Extract the [X, Y] coordinate from the center of the cell holding the provided text.  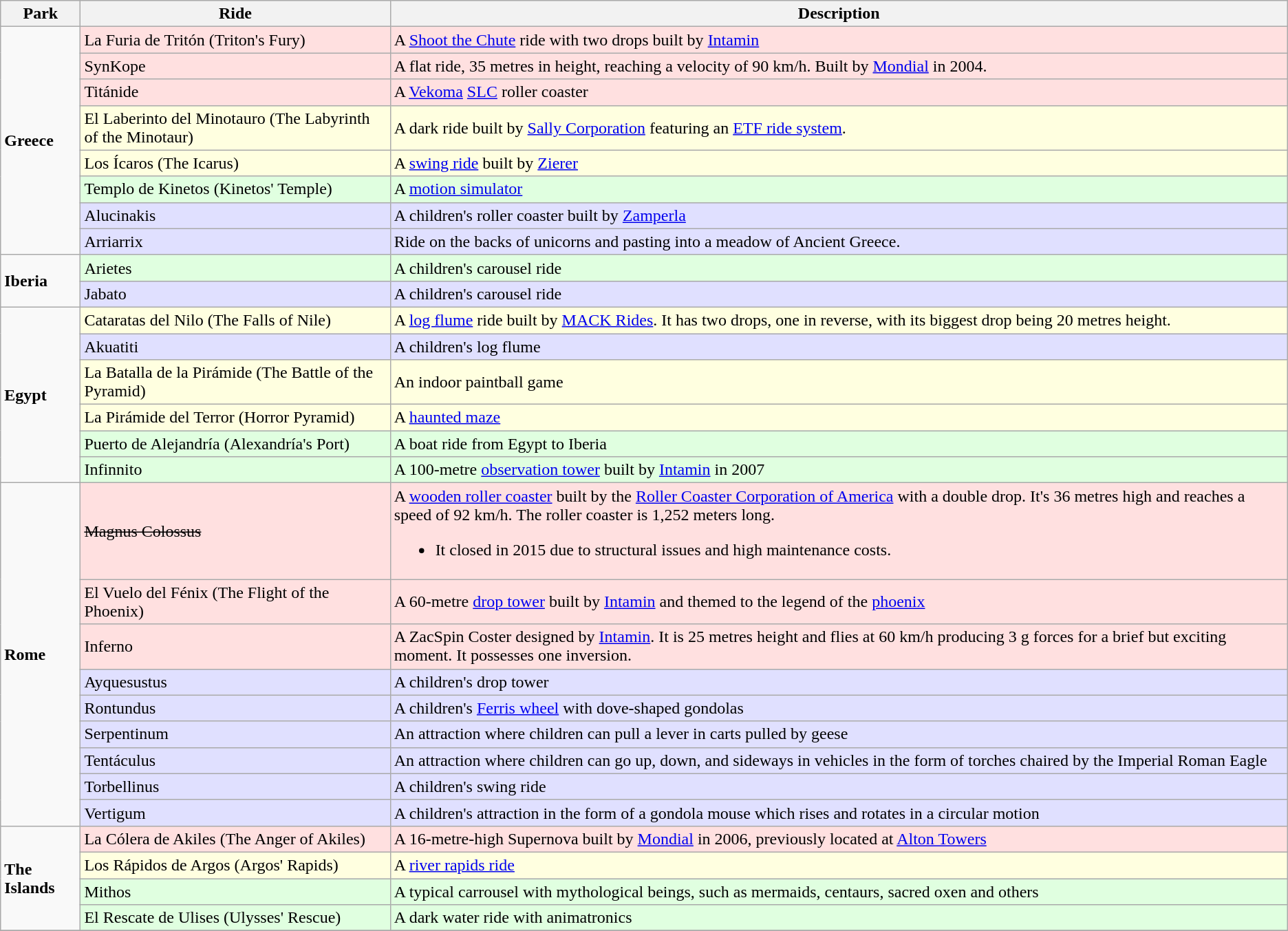
Arietes [235, 268]
Magnus Colossus [235, 531]
A boat ride from Egypt to Iberia [839, 444]
A children's Ferris wheel with dove-shaped gondolas [839, 708]
A children's drop tower [839, 682]
A motion simulator [839, 189]
The Islands [41, 878]
Park [41, 14]
Ride on the backs of unicorns and pasting into a meadow of Ancient Greece. [839, 242]
Greece [41, 141]
A 100-metre observation tower built by Intamin in 2007 [839, 470]
Los Ícaros (The Icarus) [235, 163]
A river rapids ride [839, 865]
A children's log flume [839, 346]
A flat ride, 35 metres in height, reaching a velocity of 90 km/h. Built by Mondial in 2004. [839, 66]
Torbellinus [235, 786]
La Pirámide del Terror (Horror Pyramid) [235, 418]
An attraction where children can go up, down, and sideways in vehicles in the form of torches chaired by the Imperial Roman Eagle [839, 760]
Cataratas del Nilo (The Falls of Nile) [235, 320]
A children's attraction in the form of a gondola mouse which rises and rotates in a circular motion [839, 813]
La Cólera de Akiles (The Anger of Akiles) [235, 839]
An indoor paintball game [839, 383]
El Vuelo del Fénix (The Flight of the Phoenix) [235, 601]
Inferno [235, 647]
El Rescate de Ulises (Ulysses' Rescue) [235, 918]
Egypt [41, 395]
La Furia de Tritón (Triton's Fury) [235, 40]
Rome [41, 655]
A log flume ride built by MACK Rides. It has two drops, one in reverse, with its biggest drop being 20 metres height. [839, 320]
Titánide [235, 92]
SynKope [235, 66]
A typical carrousel with mythological beings, such as mermaids, centaurs, sacred oxen and others [839, 891]
Jabato [235, 294]
A Shoot the Chute ride with two drops built by Intamin [839, 40]
A children's swing ride [839, 786]
Rontundus [235, 708]
Akuatiti [235, 346]
Mithos [235, 891]
A 16-metre-high Supernova built by Mondial in 2006, previously located at Alton Towers [839, 839]
Infinnito [235, 470]
Description [839, 14]
El Laberinto del Minotauro (The Labyrinth of the Minotaur) [235, 128]
Alucinakis [235, 215]
La Batalla de la Pirámide (The Battle of the Pyramid) [235, 383]
Arriarrix [235, 242]
Ayquesustus [235, 682]
Serpentinum [235, 734]
A Vekoma SLC roller coaster [839, 92]
An attraction where children can pull a lever in carts pulled by geese [839, 734]
Tentáculus [235, 760]
A dark ride built by Sally Corporation featuring an ETF ride system. [839, 128]
A children's roller coaster built by Zamperla [839, 215]
Ride [235, 14]
A swing ride built by Zierer [839, 163]
A 60-metre drop tower built by Intamin and themed to the legend of the phoenix [839, 601]
Vertigum [235, 813]
A haunted maze [839, 418]
Iberia [41, 281]
A dark water ride with animatronics [839, 918]
Los Rápidos de Argos (Argos' Rapids) [235, 865]
Templo de Kinetos (Kinetos' Temple) [235, 189]
Puerto de Alejandría (Alexandría's Port) [235, 444]
